For the text-containing cell, return its midpoint in [X, Y] coordinate format. 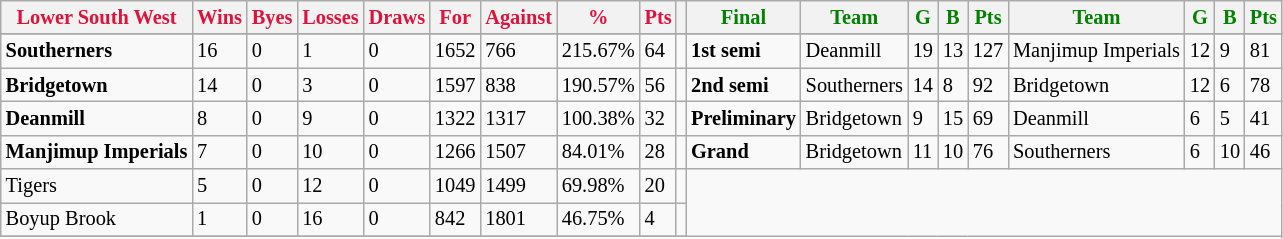
Final [744, 17]
Wins [220, 17]
11 [923, 152]
Losses [330, 17]
7 [220, 152]
Lower South West [96, 17]
For [455, 17]
46 [1264, 152]
32 [658, 118]
64 [658, 51]
1507 [518, 152]
1266 [455, 152]
4 [658, 219]
Grand [744, 152]
766 [518, 51]
13 [953, 51]
76 [988, 152]
41 [1264, 118]
56 [658, 85]
1499 [518, 186]
Preliminary [744, 118]
1597 [455, 85]
20 [658, 186]
1st semi [744, 51]
2nd semi [744, 85]
46.75% [598, 219]
1322 [455, 118]
92 [988, 85]
69 [988, 118]
1652 [455, 51]
1317 [518, 118]
100.38% [598, 118]
127 [988, 51]
Against [518, 17]
% [598, 17]
15 [953, 118]
Tigers [96, 186]
3 [330, 85]
1801 [518, 219]
842 [455, 219]
81 [1264, 51]
28 [658, 152]
69.98% [598, 186]
1049 [455, 186]
19 [923, 51]
190.57% [598, 85]
838 [518, 85]
Boyup Brook [96, 219]
Byes [272, 17]
84.01% [598, 152]
78 [1264, 85]
Draws [397, 17]
215.67% [598, 51]
